Pinpoint the cell where the given text exists, returning its (X, Y) midpoint coordinate. 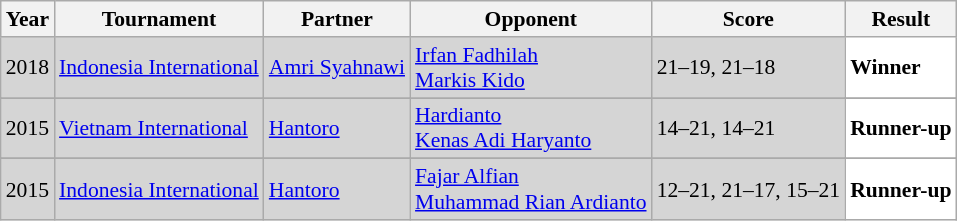
Hardianto Kenas Adi Haryanto (531, 128)
Partner (337, 19)
Amri Syahnawi (337, 68)
Vietnam International (159, 128)
14–21, 14–21 (749, 128)
12–21, 21–17, 15–21 (749, 190)
Fajar Alfian Muhammad Rian Ardianto (531, 190)
Score (749, 19)
Year (28, 19)
Opponent (531, 19)
2018 (28, 68)
21–19, 21–18 (749, 68)
Irfan Fadhilah Markis Kido (531, 68)
Winner (900, 68)
Result (900, 19)
Tournament (159, 19)
